Output the [x, y] coordinate of the center of the cell containing the given text.  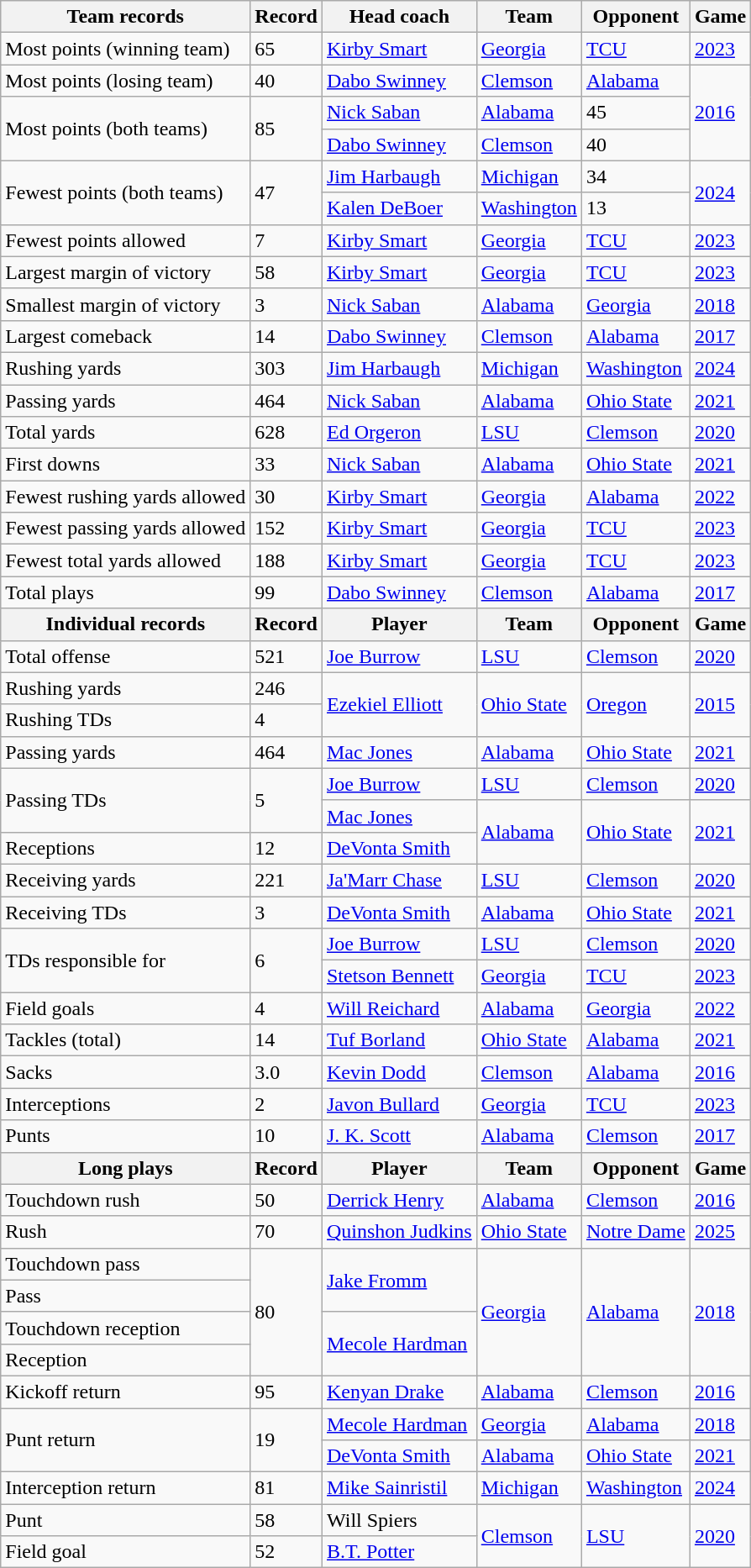
Ja'Marr Chase [399, 880]
Pass [126, 1296]
Rush [126, 1232]
521 [286, 656]
Tackles (total) [126, 1040]
80 [286, 1312]
7 [286, 240]
10 [286, 1136]
81 [286, 1488]
Touchdown reception [126, 1328]
Derrick Henry [399, 1200]
Passing TDs [126, 800]
Fewest total yards allowed [126, 560]
Receiving TDs [126, 912]
Ezekiel Elliott [399, 704]
Stetson Bennett [399, 976]
Touchdown pass [126, 1264]
Interceptions [126, 1104]
Punts [126, 1136]
Individual records [126, 624]
Quinshon Judkins [399, 1232]
Rushing TDs [126, 720]
TDs responsible for [126, 960]
246 [286, 688]
Field goal [126, 1552]
19 [286, 1440]
Smallest margin of victory [126, 304]
Fewest points allowed [126, 240]
Most points (winning team) [126, 49]
Kenyan Drake [399, 1392]
152 [286, 529]
70 [286, 1232]
Long plays [126, 1168]
Jake Fromm [399, 1280]
Punt [126, 1520]
Fewest passing yards allowed [126, 529]
628 [286, 433]
J. K. Scott [399, 1136]
Mike Sainristil [399, 1488]
Kickoff return [126, 1392]
Reception [126, 1360]
Touchdown rush [126, 1200]
2 [286, 1104]
45 [635, 113]
99 [286, 592]
13 [635, 208]
Team records [126, 17]
Punt return [126, 1440]
65 [286, 49]
33 [286, 465]
5 [286, 800]
2025 [720, 1232]
303 [286, 368]
Total plays [126, 592]
Fewest rushing yards allowed [126, 497]
Field goals [126, 1008]
85 [286, 129]
Will Reichard [399, 1008]
Oregon [635, 704]
Tuf Borland [399, 1040]
47 [286, 192]
Kevin Dodd [399, 1072]
Total yards [126, 433]
188 [286, 560]
Sacks [126, 1072]
First downs [126, 465]
B.T. Potter [399, 1552]
Fewest points (both teams) [126, 192]
30 [286, 497]
Ed Orgeron [399, 433]
Receptions [126, 848]
Most points (losing team) [126, 81]
50 [286, 1200]
Receiving yards [126, 880]
221 [286, 880]
34 [635, 176]
Largest comeback [126, 336]
6 [286, 960]
12 [286, 848]
Javon Bullard [399, 1104]
2015 [720, 704]
3.0 [286, 1072]
Most points (both teams) [126, 129]
Total offense [126, 656]
Largest margin of victory [126, 272]
Notre Dame [635, 1232]
52 [286, 1552]
Head coach [399, 17]
95 [286, 1392]
Will Spiers [399, 1520]
Kalen DeBoer [399, 208]
Interception return [126, 1488]
